Find where the given text appears and provide that cell's center as (x, y) coordinate. 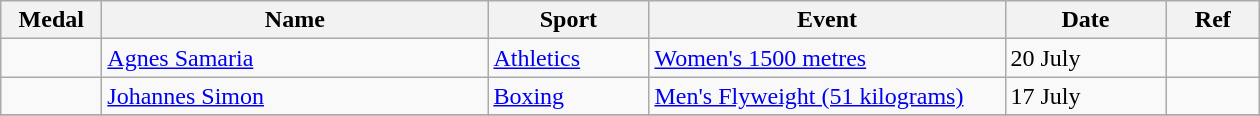
Boxing (568, 96)
Ref (1213, 20)
Agnes Samaria (295, 58)
Date (1086, 20)
20 July (1086, 58)
Event (827, 20)
Johannes Simon (295, 96)
Men's Flyweight (51 kilograms) (827, 96)
Athletics (568, 58)
Women's 1500 metres (827, 58)
Sport (568, 20)
Name (295, 20)
17 July (1086, 96)
Medal (52, 20)
